Locate the cell with the specified text and output its (x, y) center coordinate. 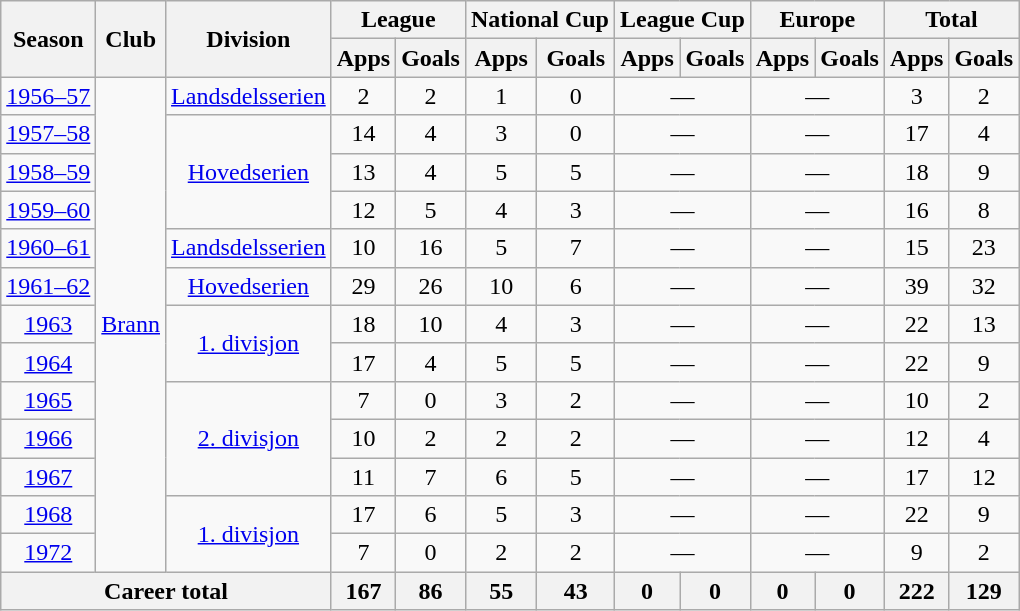
Career total (166, 591)
1961–62 (48, 286)
1956–57 (48, 96)
167 (363, 591)
Division (249, 39)
1967 (48, 477)
League (398, 20)
1959–60 (48, 210)
1966 (48, 438)
26 (431, 286)
11 (363, 477)
1 (501, 96)
55 (501, 591)
39 (916, 286)
86 (431, 591)
Total (951, 20)
Europe (817, 20)
15 (916, 248)
1964 (48, 362)
29 (363, 286)
1957–58 (48, 134)
129 (984, 591)
8 (984, 210)
1960–61 (48, 248)
1958–59 (48, 172)
Season (48, 39)
1972 (48, 553)
1965 (48, 400)
National Cup (540, 20)
32 (984, 286)
23 (984, 248)
43 (576, 591)
222 (916, 591)
2. divisjon (249, 438)
Club (131, 39)
League Cup (683, 20)
1963 (48, 324)
1968 (48, 515)
14 (363, 134)
Brann (131, 324)
